Pinpoint the cell where the given text exists, returning its (X, Y) midpoint coordinate. 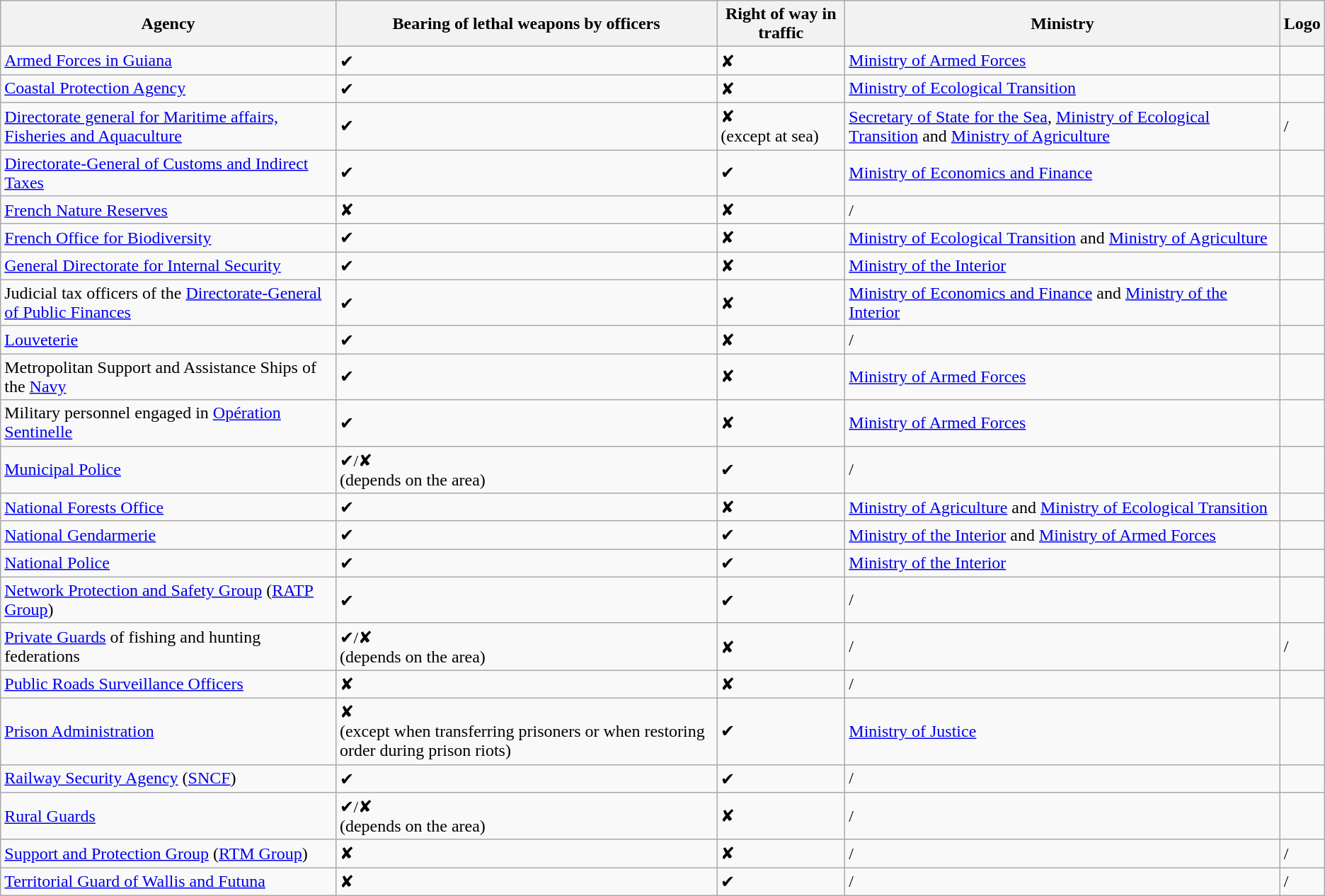
Territorial Guard of Wallis and Futuna (168, 882)
Louveterie (168, 340)
Ministry of Economics and Finance and Ministry of the Interior (1062, 303)
Prison Administration (168, 731)
Railway Security Agency (SNCF) (168, 779)
Agency (168, 24)
✘(except when transferring prisoners or when restoring order during prison riots) (526, 731)
Armed Forces in Guiana (168, 61)
Directorate general for Maritime affairs, Fisheries and Aquaculture (168, 126)
Ministry of Ecological Transition and Ministry of Agriculture (1062, 238)
Public Roads Surveillance Officers (168, 684)
French Office for Biodiversity (168, 238)
Directorate-General of Customs and Indirect Taxes (168, 173)
Judicial tax officers of the Directorate-General of Public Finances (168, 303)
National Forests Office (168, 507)
Ministry of Ecological Transition (1062, 88)
Ministry of Agriculture and Ministry of Ecological Transition (1062, 507)
Metropolitan Support and Assistance Ships of the Navy (168, 377)
Support and Protection Group (RTM Group) (168, 854)
Ministry of Economics and Finance (1062, 173)
Logo (1302, 24)
Secretary of State for the Sea, Ministry of Ecological Transition and Ministry of Agriculture (1062, 126)
General Directorate for Internal Security (168, 266)
Municipal Police (168, 470)
Ministry of the Interior and Ministry of Armed Forces (1062, 535)
Ministry of Justice (1062, 731)
Ministry (1062, 24)
Military personnel engaged in Opération Sentinelle (168, 423)
Network Protection and Safety Group (RATP Group) (168, 600)
Private Guards of fishing and hunting federations (168, 647)
Right of way in traffic (781, 24)
Rural Guards (168, 817)
✘(except at sea) (781, 126)
French Nature Reserves (168, 210)
National Gendarmerie (168, 535)
Bearing of lethal weapons by officers (526, 24)
National Police (168, 563)
Coastal Protection Agency (168, 88)
